Scan for the cell matching the given text and deliver its [x, y] coordinate at center. 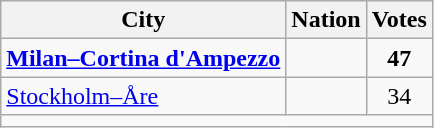
City [144, 20]
Nation [326, 20]
Stockholm–Åre [144, 96]
34 [399, 96]
Milan–Cortina d'Ampezzo [144, 58]
Votes [399, 20]
47 [399, 58]
